Identify which cell holds the provided text, then report its [X, Y] central coordinate. 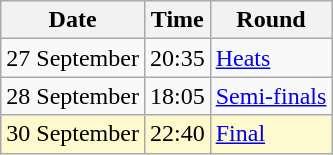
Final [271, 134]
Time [177, 20]
Date [73, 20]
20:35 [177, 58]
Semi-finals [271, 96]
22:40 [177, 134]
18:05 [177, 96]
30 September [73, 134]
27 September [73, 58]
Heats [271, 58]
Round [271, 20]
28 September [73, 96]
